From the cell containing the given text, extract its center point as (x, y) coordinate. 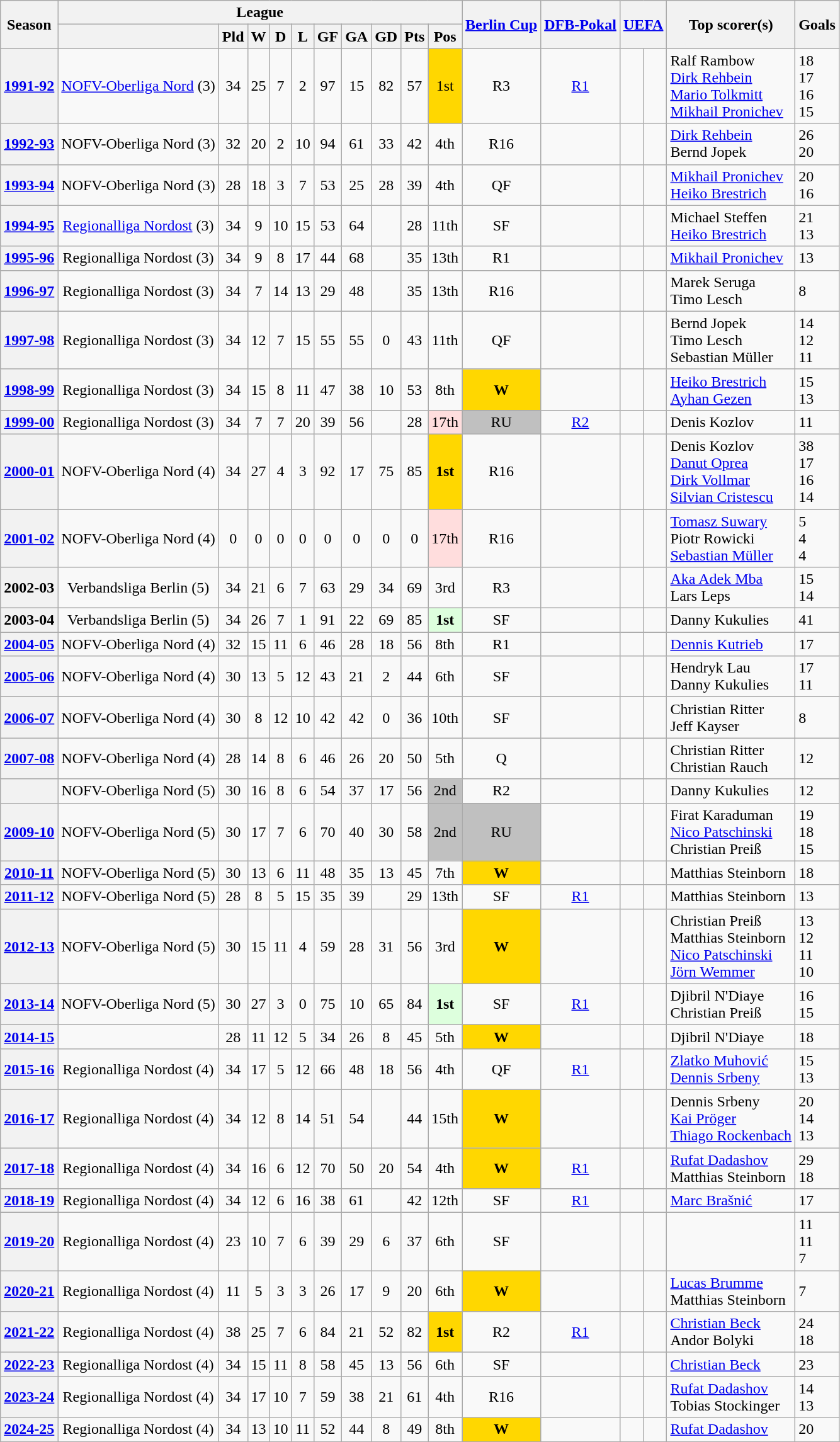
Rufat Dadashov Tobias Stockinger (731, 1397)
33 (387, 144)
Mikhail Pronichev Heiko Brestrich (731, 185)
Firat Karaduman Nico Patschinski Christian Preiß (731, 832)
2016 (817, 185)
GF (327, 37)
Zlatko Muhović Dennis Srbeny (731, 1069)
191815 (817, 832)
Christian Preiß Matthias Steinborn Nico Patschinski Jörn Wemmer (731, 946)
League (260, 13)
10th (445, 718)
Christian Ritter Jeff Kayser (731, 718)
2005-06 (29, 676)
2016-17 (29, 1118)
2003-04 (29, 620)
Pts (414, 37)
13121110 (817, 946)
1997-98 (29, 340)
2015-16 (29, 1069)
63 (327, 588)
L (302, 37)
2019-20 (29, 1242)
Lucas Brumme Matthias Steinborn (731, 1291)
12th (445, 1201)
2006-07 (29, 718)
94 (327, 144)
2418 (817, 1332)
7th (445, 873)
Hendryk Lau Danny Kukulies (731, 676)
Pld (233, 37)
Christian Beck Andor Bolyki (731, 1332)
2004-05 (29, 644)
Ralf Rambow Dirk Rehbein Mario Tolkmitt Mikhail Pronichev (731, 86)
2012-13 (29, 946)
92 (327, 471)
2001-02 (29, 538)
2007-08 (29, 758)
D (281, 37)
1514 (817, 588)
1991-92 (29, 86)
UEFA (644, 25)
Berlin Cup (501, 25)
1711 (817, 676)
1999-00 (29, 422)
Heiko Brestrich Ayhan Gezen (731, 389)
18171615 (817, 86)
Bernd Jopek Timo Lesch Sebastian Müller (731, 340)
2017-18 (29, 1167)
1615 (817, 1004)
Christian Beck (731, 1365)
Mikhail Pronichev (731, 258)
91 (327, 620)
Dirk Rehbein Bernd Jopek (731, 144)
2113 (817, 225)
DFB-Pokal (581, 25)
1994-95 (29, 225)
141211 (817, 340)
11117 (817, 1242)
Djibril N'Diaye (731, 1036)
64 (356, 225)
97 (327, 86)
51 (327, 1118)
544 (817, 538)
2018-19 (29, 1201)
36 (414, 718)
Q (501, 758)
40 (356, 832)
31 (387, 946)
Djibril N'Diaye Christian Preiß (731, 1004)
49 (414, 1429)
Pos (445, 37)
2918 (817, 1167)
2022-23 (29, 1365)
Tomasz Suwary Piotr Rowicki Sebastian Müller (731, 538)
1992-93 (29, 144)
Goals (817, 25)
1995-96 (29, 258)
1413 (817, 1397)
2024-25 (29, 1429)
Aka Adek Mba Lars Leps (731, 588)
Marek Seruga Timo Lesch (731, 291)
Rufat Dadashov (731, 1429)
65 (387, 1004)
Season (29, 25)
2000-01 (29, 471)
47 (327, 389)
Michael Steffen Heiko Brestrich (731, 225)
66 (327, 1069)
2620 (817, 144)
Denis Kozlov (731, 422)
2010-11 (29, 873)
57 (414, 86)
2014-15 (29, 1036)
2020-21 (29, 1291)
Marc Brašnić (731, 1201)
2013-14 (29, 1004)
201413 (817, 1118)
2021-22 (29, 1332)
2002-03 (29, 588)
Christian Ritter Christian Rauch (731, 758)
GA (356, 37)
68 (356, 258)
GD (387, 37)
2011-12 (29, 897)
15th (445, 1118)
Dennis Srbeny Kai Pröger Thiago Rockenbach (731, 1118)
1993-94 (29, 185)
1 (302, 620)
1996-97 (29, 291)
2023-24 (29, 1397)
2009-10 (29, 832)
1998-99 (29, 389)
Denis Kozlov Danut Oprea Dirk Vollmar Silvian Cristescu (731, 471)
22 (356, 620)
Top scorer(s) (731, 25)
41 (817, 620)
38171614 (817, 471)
Dennis Kutrieb (731, 644)
Rufat Dadashov Matthias Steinborn (731, 1167)
